Pinpoint the cell where the given text exists, returning its (x, y) midpoint coordinate. 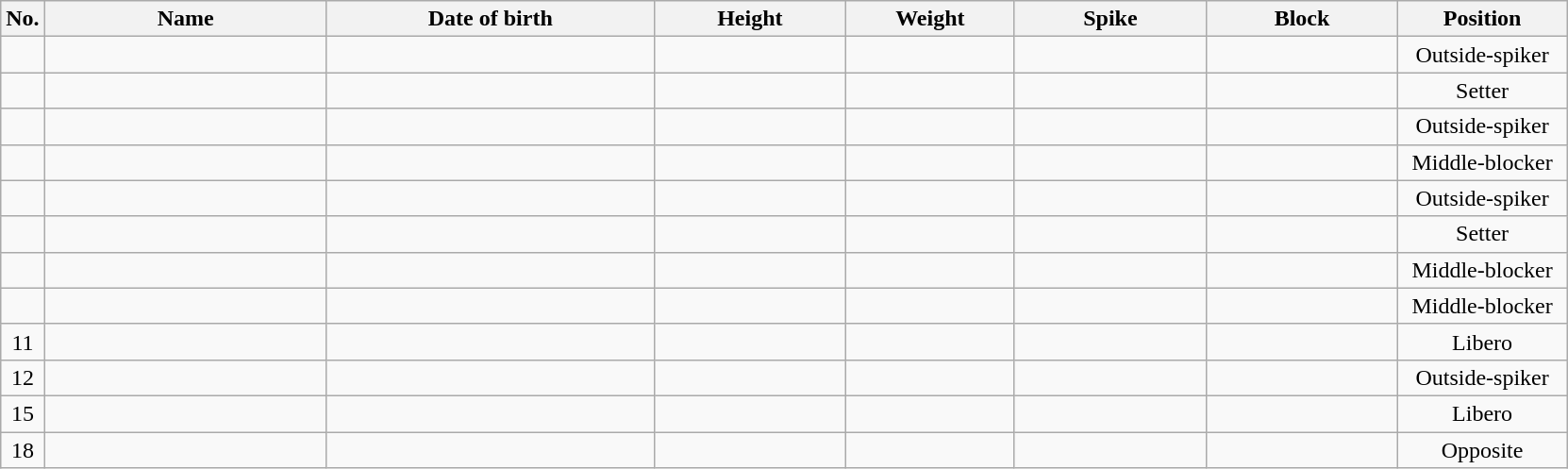
15 (23, 413)
18 (23, 450)
Block (1302, 19)
No. (23, 19)
Spike (1109, 19)
Opposite (1483, 450)
Position (1483, 19)
Height (749, 19)
11 (23, 342)
Name (185, 19)
Date of birth (491, 19)
Weight (930, 19)
12 (23, 377)
